Extract the (X, Y) coordinate from the center of the cell holding the provided text.  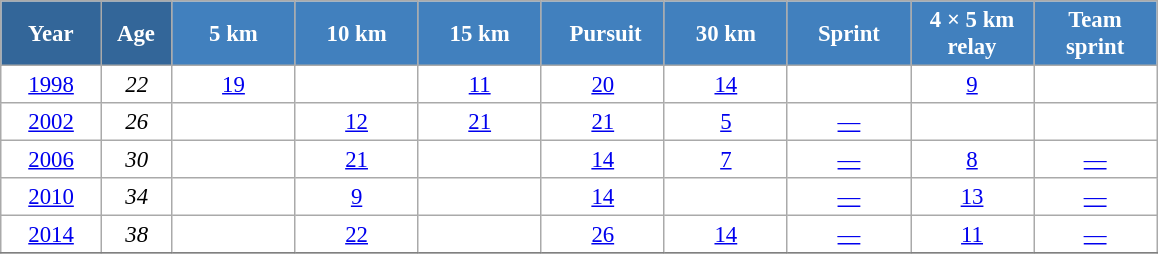
2002 (52, 122)
5 (726, 122)
38 (136, 235)
8 (972, 160)
12 (356, 122)
4 × 5 km relay (972, 34)
2014 (52, 235)
Age (136, 34)
2010 (52, 197)
30 km (726, 34)
10 km (356, 34)
Year (52, 34)
Team sprint (1096, 34)
1998 (52, 85)
5 km (234, 34)
7 (726, 160)
34 (136, 197)
20 (602, 85)
19 (234, 85)
2006 (52, 160)
13 (972, 197)
Sprint (848, 34)
15 km (480, 34)
Pursuit (602, 34)
30 (136, 160)
